Locate the cell with the specified text and output its (X, Y) center coordinate. 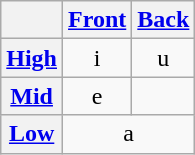
i (98, 58)
Back (164, 20)
a (129, 134)
Mid (32, 96)
Front (98, 20)
Low (32, 134)
e (98, 96)
u (164, 58)
High (32, 58)
